For the text-containing cell, return its midpoint in (X, Y) coordinate format. 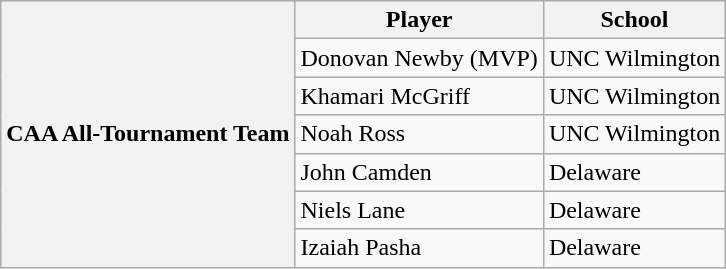
Izaiah Pasha (419, 248)
Khamari McGriff (419, 96)
CAA All-Tournament Team (148, 134)
Donovan Newby (MVP) (419, 58)
John Camden (419, 172)
School (634, 20)
Player (419, 20)
Niels Lane (419, 210)
Noah Ross (419, 134)
